Find where the given text appears and provide that cell's center as [x, y] coordinate. 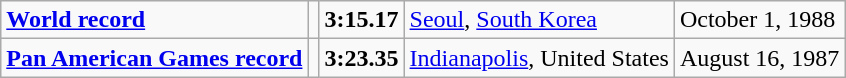
Seoul, South Korea [539, 20]
August 16, 1987 [759, 58]
World record [154, 20]
Indianapolis, United States [539, 58]
3:23.35 [362, 58]
October 1, 1988 [759, 20]
Pan American Games record [154, 58]
3:15.17 [362, 20]
